Search for the cell housing the specified text and yield its [x, y] center coordinate. 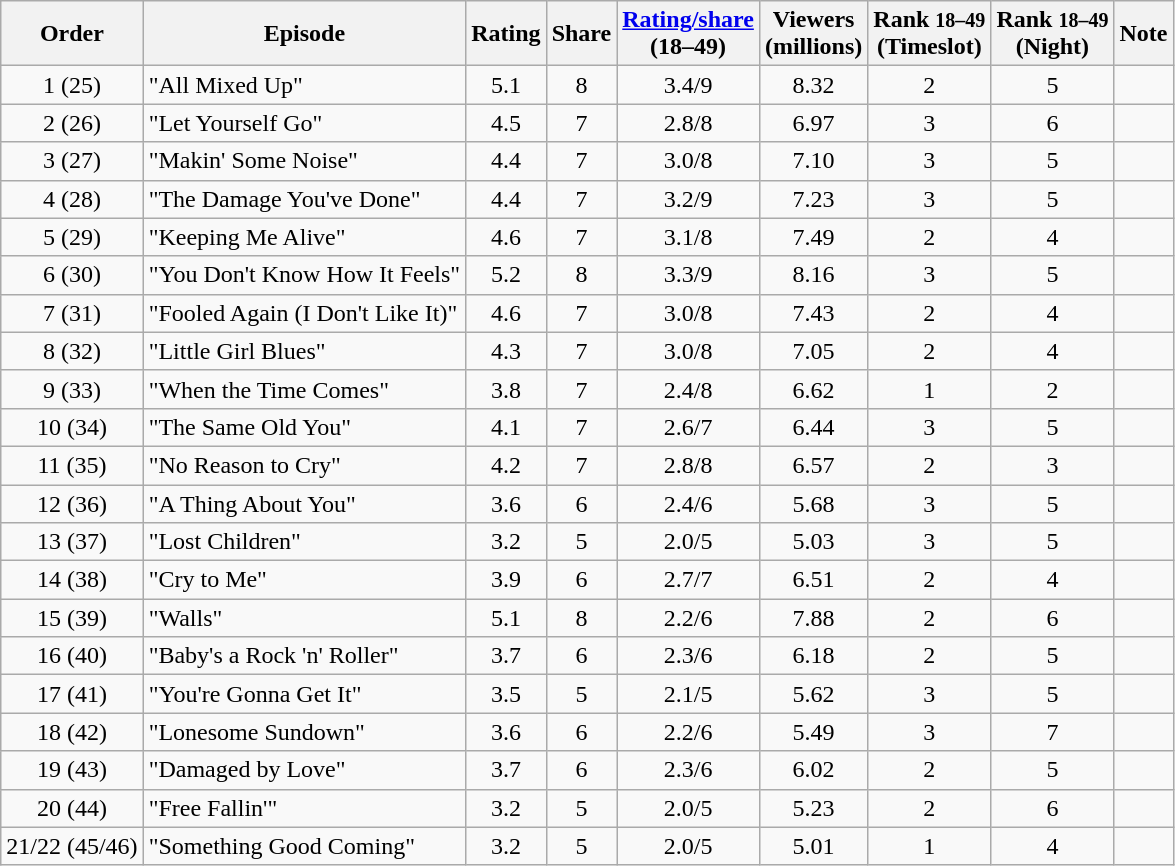
5.68 [813, 503]
Rating [506, 34]
"Makin' Some Noise" [304, 161]
1 (25) [72, 85]
6.44 [813, 427]
13 (37) [72, 542]
4 (28) [72, 199]
3.2/9 [688, 199]
"A Thing About You" [304, 503]
2.4/8 [688, 389]
7.05 [813, 351]
"All Mixed Up" [304, 85]
"Lost Children" [304, 542]
2.4/6 [688, 503]
16 (40) [72, 656]
"Little Girl Blues" [304, 351]
3.4/9 [688, 85]
"Baby's a Rock 'n' Roller" [304, 656]
4.3 [506, 351]
"You're Gonna Get It" [304, 694]
"Damaged by Love" [304, 770]
5.49 [813, 732]
11 (35) [72, 465]
"No Reason to Cry" [304, 465]
2.7/7 [688, 580]
6.62 [813, 389]
"The Same Old You" [304, 427]
5.2 [506, 275]
6.02 [813, 770]
Rating/share(18–49) [688, 34]
"The Damage You've Done" [304, 199]
Order [72, 34]
3 (27) [72, 161]
Note [1144, 34]
2.1/5 [688, 694]
6 (30) [72, 275]
14 (38) [72, 580]
6.97 [813, 123]
5.03 [813, 542]
6.18 [813, 656]
6.57 [813, 465]
5.62 [813, 694]
4.2 [506, 465]
5.01 [813, 846]
"Something Good Coming" [304, 846]
21/22 (45/46) [72, 846]
3.1/8 [688, 237]
"Let Yourself Go" [304, 123]
3.3/9 [688, 275]
20 (44) [72, 808]
"Walls" [304, 618]
2.6/7 [688, 427]
7 (31) [72, 313]
"You Don't Know How It Feels" [304, 275]
9 (33) [72, 389]
4.1 [506, 427]
3.5 [506, 694]
Episode [304, 34]
Rank 18–49(Night) [1052, 34]
Share [582, 34]
6.51 [813, 580]
7.10 [813, 161]
3.9 [506, 580]
8.16 [813, 275]
"Cry to Me" [304, 580]
"Lonesome Sundown" [304, 732]
12 (36) [72, 503]
"Fooled Again (I Don't Like It)" [304, 313]
"When the Time Comes" [304, 389]
3.8 [506, 389]
10 (34) [72, 427]
Viewers(millions) [813, 34]
18 (42) [72, 732]
8 (32) [72, 351]
7.88 [813, 618]
"Free Fallin'" [304, 808]
5.23 [813, 808]
4.5 [506, 123]
17 (41) [72, 694]
Rank 18–49(Timeslot) [930, 34]
7.23 [813, 199]
8.32 [813, 85]
"Keeping Me Alive" [304, 237]
15 (39) [72, 618]
7.43 [813, 313]
5 (29) [72, 237]
7.49 [813, 237]
19 (43) [72, 770]
2 (26) [72, 123]
